Return [X, Y] of the center of cell containing provided text 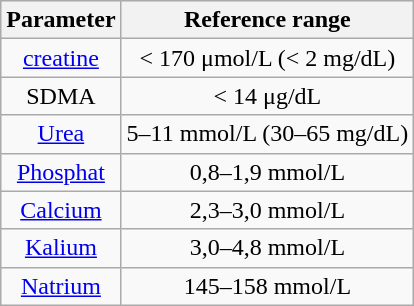
creatine [61, 58]
SDMA [61, 96]
3,0–4,8 mmol/L [268, 248]
Kalium [61, 248]
< 14 μg/dL [268, 96]
2,3–3,0 mmol/L [268, 210]
Natrium [61, 286]
Urea [61, 134]
145–158 mmol/L [268, 286]
0,8–1,9 mmol/L [268, 172]
5–11 mmol/L (30–65 mg/dL) [268, 134]
Parameter [61, 20]
Calcium [61, 210]
Reference range [268, 20]
Phosphat [61, 172]
< 170 μmol/L (< 2 mg/dL) [268, 58]
